Pinpoint the cell where the given text exists, returning its (x, y) midpoint coordinate. 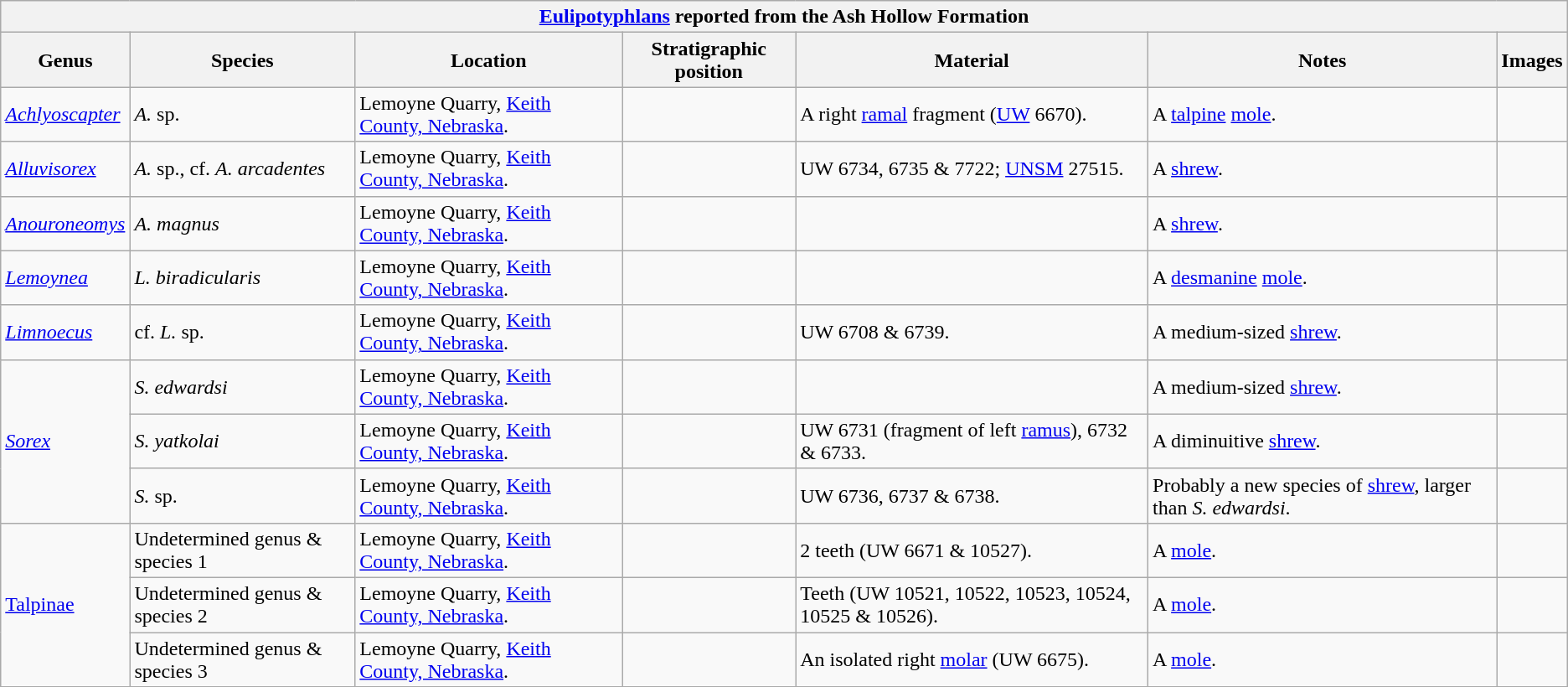
An isolated right molar (UW 6675). (972, 659)
A. sp., cf. A. arcadentes (243, 169)
Location (489, 60)
Undetermined genus & species 3 (243, 659)
Material (972, 60)
S. edwardsi (243, 387)
Alluvisorex (65, 169)
Anouroneomys (65, 223)
A talpine mole. (1323, 114)
Species (243, 60)
Lemoynea (65, 278)
A diminuitive shrew. (1323, 441)
Stratigraphic position (709, 60)
A. sp. (243, 114)
S. sp. (243, 496)
Images (1532, 60)
A. magnus (243, 223)
UW 6731 (fragment of left ramus), 6732 & 6733. (972, 441)
Probably a new species of shrew, larger than S. edwardsi. (1323, 496)
Notes (1323, 60)
Limnoecus (65, 332)
A desmanine mole. (1323, 278)
L. biradicularis (243, 278)
S. yatkolai (243, 441)
Eulipotyphlans reported from the Ash Hollow Formation (784, 17)
2 teeth (UW 6671 & 10527). (972, 550)
A right ramal fragment (UW 6670). (972, 114)
Genus (65, 60)
Sorex (65, 441)
UW 6708 & 6739. (972, 332)
Achlyoscapter (65, 114)
Talpinae (65, 605)
Undetermined genus & species 1 (243, 550)
Undetermined genus & species 2 (243, 605)
cf. L. sp. (243, 332)
Teeth (UW 10521, 10522, 10523, 10524, 10525 & 10526). (972, 605)
UW 6734, 6735 & 7722; UNSM 27515. (972, 169)
UW 6736, 6737 & 6738. (972, 496)
